Capture the cell that displays the provided text and extract its (x, y) central coordinate. 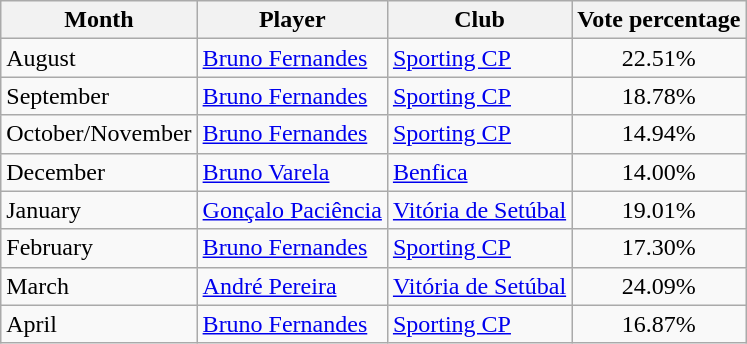
February (99, 248)
18.78% (659, 96)
André Pereira (292, 286)
December (99, 172)
14.94% (659, 134)
16.87% (659, 324)
March (99, 286)
January (99, 210)
October/November (99, 134)
August (99, 58)
Vote percentage (659, 20)
Bruno Varela (292, 172)
September (99, 96)
Player (292, 20)
Gonçalo Paciência (292, 210)
Benfica (479, 172)
17.30% (659, 248)
Month (99, 20)
24.09% (659, 286)
Club (479, 20)
22.51% (659, 58)
April (99, 324)
19.01% (659, 210)
14.00% (659, 172)
